Scan for the cell matching the given text and deliver its (X, Y) coordinate at center. 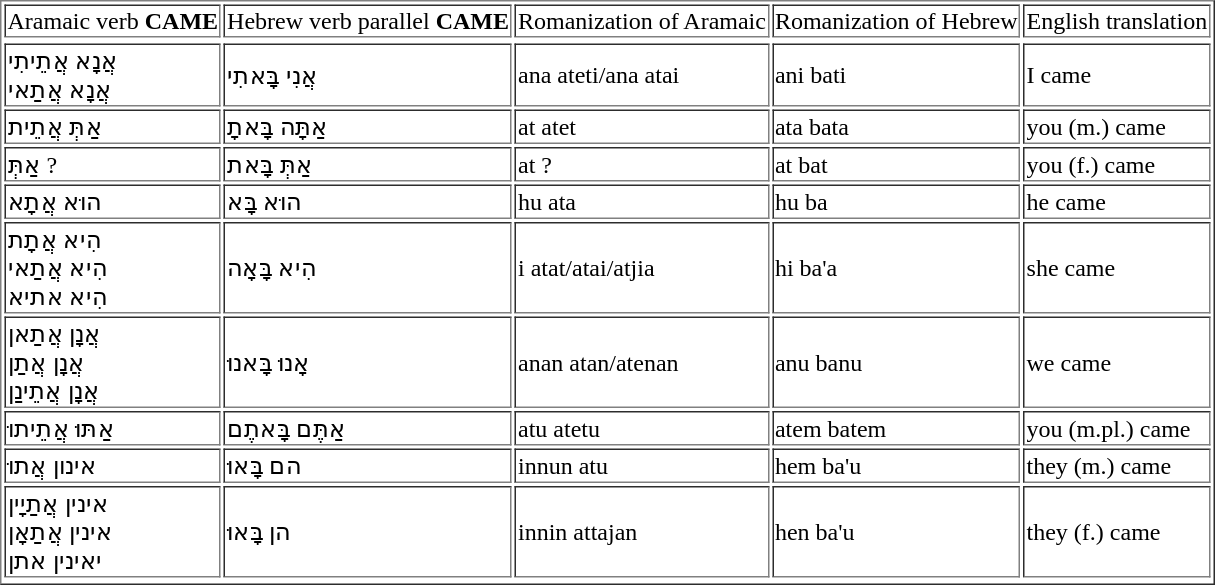
you (f.) came (1118, 164)
הן בָּאוּ (368, 532)
הוּא אֲתָא (112, 201)
at atet (642, 127)
hi ba'a (896, 268)
he came (1118, 201)
הִיא אֲתָת הִיא אֲתַאי הִיא אתיא (112, 268)
English translation (1118, 20)
she came (1118, 268)
they (f.) came (1118, 532)
you (m.pl.) came (1118, 428)
ani bati (896, 76)
אַתֶּם בָּאתֶם (368, 428)
I came (1118, 76)
אַתָּה בָּאתָ (368, 127)
hem ba'u (896, 465)
Romanization of Aramaic (642, 20)
atu atetu (642, 428)
ana ateti/ana atai (642, 76)
i atat/atai/atjia (642, 268)
הם בָּאוּ (368, 465)
they (m.) came (1118, 465)
אינון אֲתוּ (112, 465)
atem batem (896, 428)
anu banu (896, 362)
at bat (896, 164)
אַתְּ ? (112, 164)
אֲנָא אֲתֵיתִי אֲנָא אֲתַאי (112, 76)
אֲנָן אֲתַאן אֲנָן אֲתַן אֲנָן אֲתֵינַן (112, 362)
אַתּוּ אֲתֵיתוּ (112, 428)
הִיא בָּאָה (368, 268)
hen ba'u (896, 532)
אֲנִי בָּאתִי (368, 76)
we came (1118, 362)
אַתְּ בָּאת (368, 164)
hu ba (896, 201)
innun atu (642, 465)
אינין אֲתַיָין אינין אֲתַאָן יאינין אתן (112, 532)
אָנוּ בָּאנוּ (368, 362)
innin attajan (642, 532)
אַתְּ אֲתֵית (112, 127)
Romanization of Hebrew (896, 20)
Hebrew verb parallel CAME (368, 20)
הוּא בָּא (368, 201)
at ? (642, 164)
anan atan/atenan (642, 362)
you (m.) came (1118, 127)
Aramaic verb CAME (112, 20)
hu ata (642, 201)
ata bata (896, 127)
